Find where the given text appears and provide that cell's center as (x, y) coordinate. 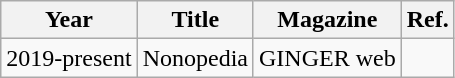
Title (195, 20)
GINGER web (327, 58)
Nonopedia (195, 58)
Year (69, 20)
2019-present (69, 58)
Magazine (327, 20)
Ref. (428, 20)
